Capture the cell that displays the provided text and extract its [X, Y] central coordinate. 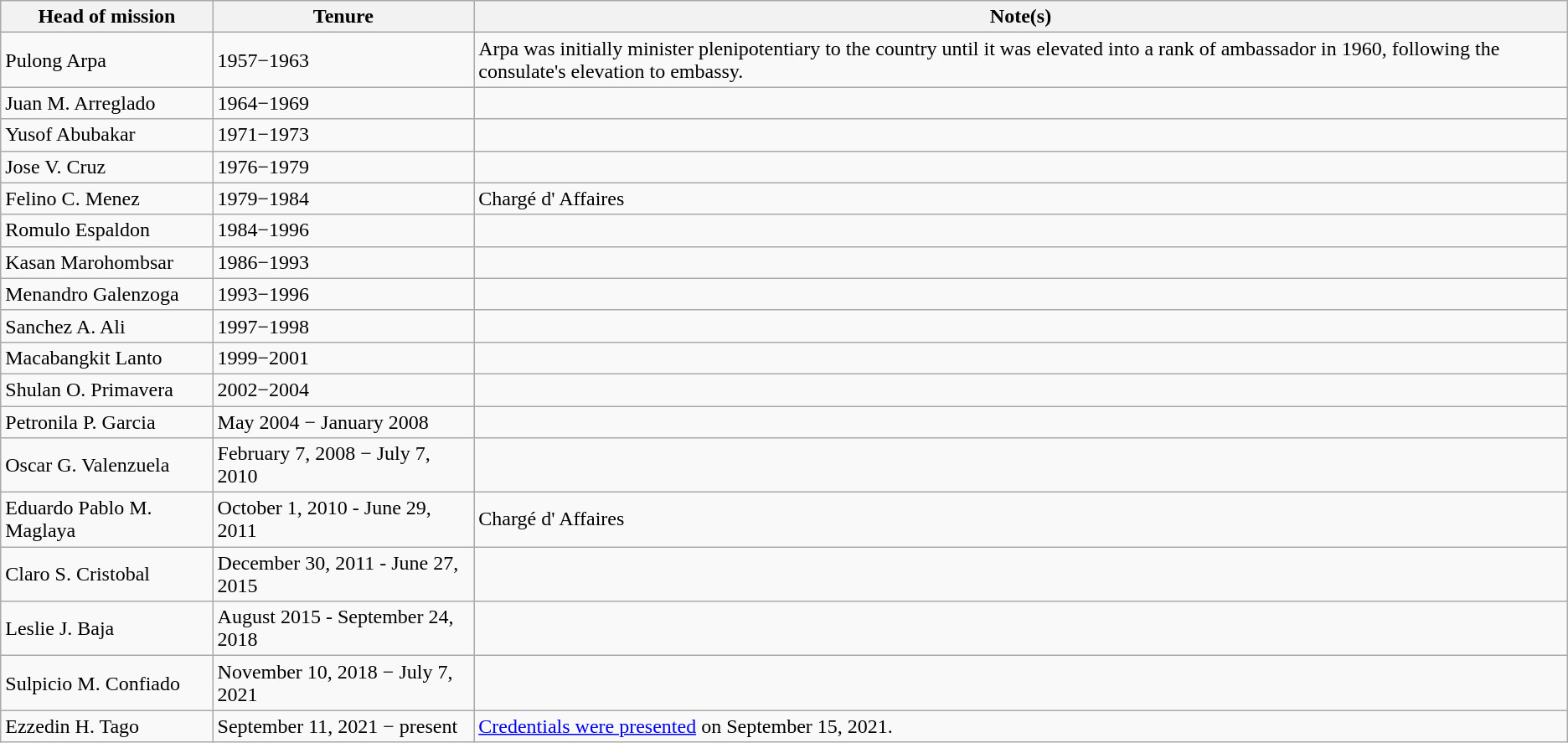
February 7, 2008 − July 7, 2010 [343, 466]
1976−1979 [343, 167]
Tenure [343, 17]
1993−1996 [343, 294]
Kasan Marohombsar [107, 262]
Claro S. Cristobal [107, 575]
1964−1969 [343, 103]
Credentials were presented on September 15, 2021. [1021, 726]
August 2015 - September 24, 2018 [343, 628]
Shulan O. Primavera [107, 390]
May 2004 − January 2008 [343, 421]
Juan M. Arreglado [107, 103]
December 30, 2011 - June 27, 2015 [343, 575]
Felino C. Menez [107, 199]
October 1, 2010 - June 29, 2011 [343, 519]
Menandro Galenzoga [107, 294]
Leslie J. Baja [107, 628]
Romulo Espaldon [107, 230]
September 11, 2021 − present [343, 726]
1984−1996 [343, 230]
Note(s) [1021, 17]
Macabangkit Lanto [107, 358]
November 10, 2018 − July 7, 2021 [343, 684]
Eduardo Pablo M. Maglaya [107, 519]
Jose V. Cruz [107, 167]
Sulpicio M. Confiado [107, 684]
Sanchez A. Ali [107, 326]
2002−2004 [343, 390]
Ezzedin H. Tago [107, 726]
Petronila P. Garcia [107, 421]
Head of mission [107, 17]
1971−1973 [343, 135]
1957−1963 [343, 60]
1979−1984 [343, 199]
1986−1993 [343, 262]
Pulong Arpa [107, 60]
1997−1998 [343, 326]
1999−2001 [343, 358]
Oscar G. Valenzuela [107, 466]
Yusof Abubakar [107, 135]
